From the cell containing the given text, extract its center point as (X, Y) coordinate. 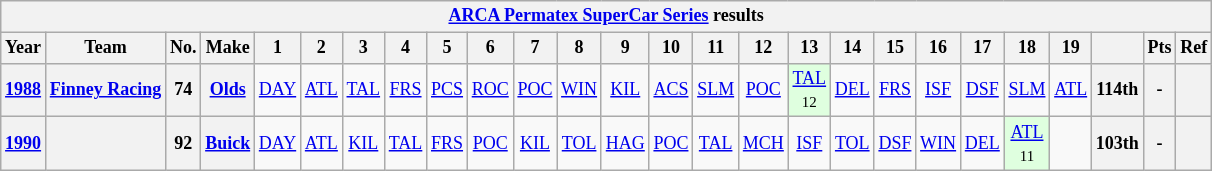
92 (184, 144)
3 (363, 48)
2 (322, 48)
1990 (24, 144)
1 (277, 48)
74 (184, 90)
4 (405, 48)
17 (982, 48)
Buick (228, 144)
No. (184, 48)
19 (1071, 48)
103th (1117, 144)
18 (1027, 48)
11 (716, 48)
6 (490, 48)
14 (852, 48)
10 (671, 48)
7 (535, 48)
9 (625, 48)
ROC (490, 90)
13 (809, 48)
MCH (763, 144)
Make (228, 48)
HAG (625, 144)
ACS (671, 90)
Team (105, 48)
Year (24, 48)
ARCA Permatex SuperCar Series results (606, 16)
1988 (24, 90)
16 (938, 48)
12 (763, 48)
PCS (448, 90)
114th (1117, 90)
Pts (1160, 48)
8 (580, 48)
15 (895, 48)
Finney Racing (105, 90)
Olds (228, 90)
TAL12 (809, 90)
5 (448, 48)
ATL11 (1027, 144)
Ref (1194, 48)
